Output the [x, y] coordinate of the center of the cell containing the given text.  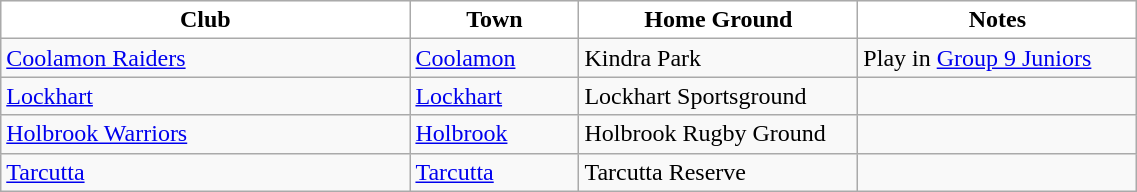
Play in Group 9 Juniors [998, 58]
Kindra Park [718, 58]
Notes [998, 20]
Club [206, 20]
Lockhart Sportsground [718, 96]
Coolamon Raiders [206, 58]
Holbrook Rugby Ground [718, 134]
Coolamon [494, 58]
Town [494, 20]
Home Ground [718, 20]
Holbrook [494, 134]
Tarcutta Reserve [718, 172]
Holbrook Warriors [206, 134]
